From the cell containing the given text, extract its center point as (X, Y) coordinate. 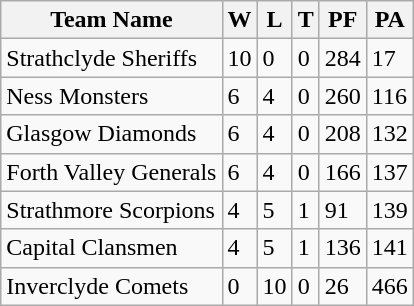
Team Name (112, 20)
Forth Valley Generals (112, 172)
26 (342, 286)
116 (390, 96)
136 (342, 248)
466 (390, 286)
141 (390, 248)
Capital Clansmen (112, 248)
L (274, 20)
137 (390, 172)
PA (390, 20)
284 (342, 58)
166 (342, 172)
W (240, 20)
17 (390, 58)
208 (342, 134)
260 (342, 96)
91 (342, 210)
PF (342, 20)
139 (390, 210)
Ness Monsters (112, 96)
Glasgow Diamonds (112, 134)
T (306, 20)
Inverclyde Comets (112, 286)
Strathclyde Sheriffs (112, 58)
Strathmore Scorpions (112, 210)
132 (390, 134)
